Find where the given text appears and provide that cell's center as (x, y) coordinate. 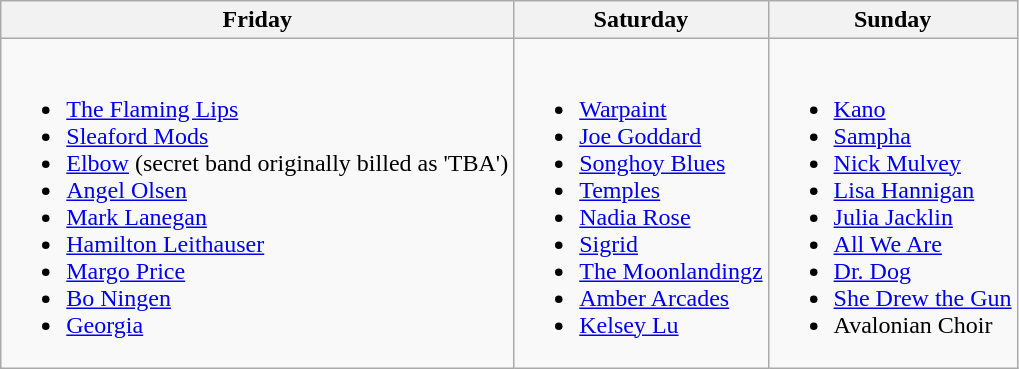
WarpaintJoe GoddardSonghoy BluesTemplesNadia RoseSigridThe MoonlandingzAmber ArcadesKelsey Lu (641, 204)
Friday (258, 20)
Saturday (641, 20)
Sunday (892, 20)
KanoSamphaNick MulveyLisa HanniganJulia JacklinAll We AreDr. DogShe Drew the GunAvalonian Choir (892, 204)
The Flaming LipsSleaford ModsElbow (secret band originally billed as 'TBA')Angel OlsenMark LaneganHamilton LeithauserMargo PriceBo NingenGeorgia (258, 204)
